Output the (X, Y) coordinate of the center of the cell containing the given text.  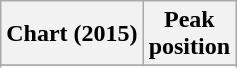
Chart (2015) (72, 34)
Peakposition (189, 34)
